Search for the cell housing the specified text and yield its [X, Y] center coordinate. 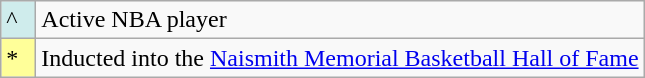
^ [18, 20]
* [18, 58]
Inducted into the Naismith Memorial Basketball Hall of Fame [340, 58]
Active NBA player [340, 20]
